Output the (X, Y) coordinate of the center of the cell containing the given text.  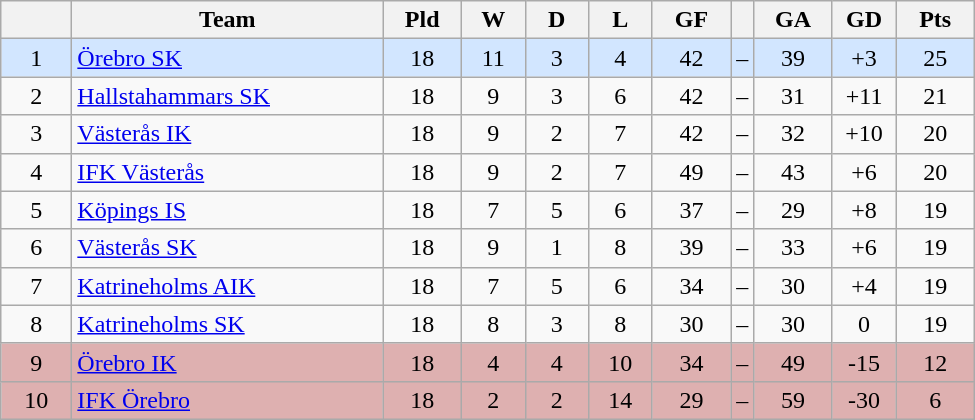
IFK Västerås (228, 172)
GF (692, 20)
0 (864, 324)
+8 (864, 210)
33 (794, 248)
Katrineholms AIK (228, 286)
W (493, 20)
Pts (936, 20)
31 (794, 96)
Västerås IK (228, 134)
59 (794, 400)
21 (936, 96)
14 (621, 400)
+10 (864, 134)
32 (794, 134)
+3 (864, 58)
-15 (864, 362)
D (557, 20)
Köpings IS (228, 210)
IFK Örebro (228, 400)
11 (493, 58)
37 (692, 210)
+4 (864, 286)
Team (228, 20)
25 (936, 58)
Katrineholms SK (228, 324)
Örebro SK (228, 58)
Pld (422, 20)
+11 (864, 96)
Västerås SK (228, 248)
L (621, 20)
GD (864, 20)
-30 (864, 400)
43 (794, 172)
12 (936, 362)
GA (794, 20)
Örebro IK (228, 362)
Hallstahammars SK (228, 96)
